From the cell containing the given text, extract its center point as [x, y] coordinate. 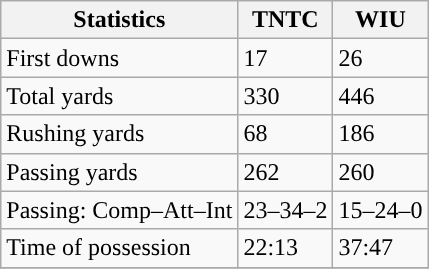
37:47 [380, 248]
262 [286, 172]
Passing: Comp–Att–Int [120, 210]
Total yards [120, 96]
Passing yards [120, 172]
First downs [120, 58]
WIU [380, 20]
Statistics [120, 20]
TNTC [286, 20]
23–34–2 [286, 210]
68 [286, 134]
186 [380, 134]
Rushing yards [120, 134]
22:13 [286, 248]
446 [380, 96]
15–24–0 [380, 210]
17 [286, 58]
Time of possession [120, 248]
330 [286, 96]
26 [380, 58]
260 [380, 172]
